Identify which cell holds the provided text, then report its (x, y) central coordinate. 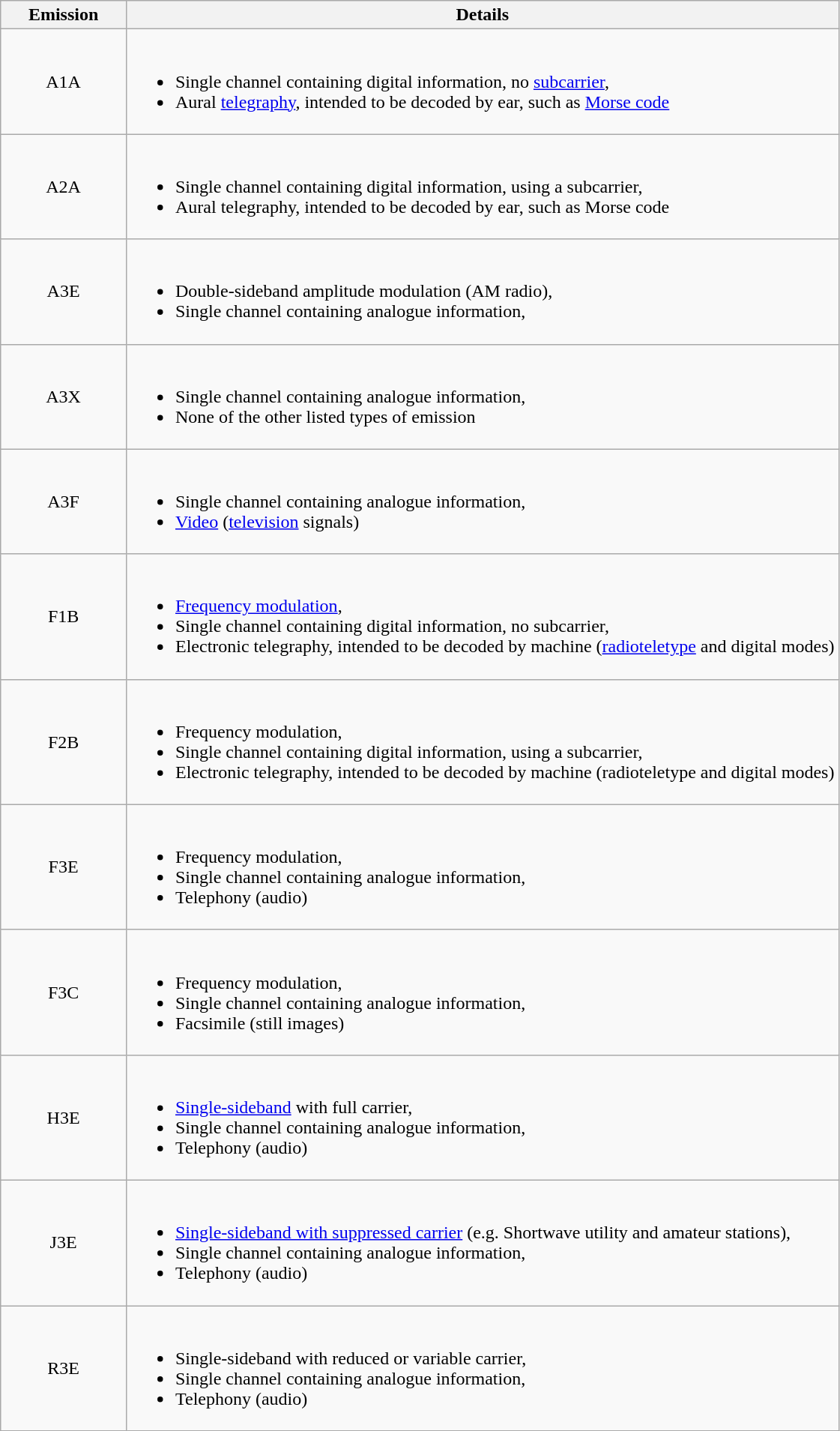
F1B (64, 616)
Double-sideband amplitude modulation (AM radio),Single channel containing analogue information, (483, 292)
J3E (64, 1243)
A2A (64, 187)
Frequency modulation,Single channel containing analogue information,Facsimile (still images) (483, 992)
H3E (64, 1117)
Single channel containing analogue information,Video (television signals) (483, 501)
Frequency modulation,Single channel containing analogue information,Telephony (audio) (483, 867)
F2B (64, 742)
A3X (64, 397)
F3E (64, 867)
Single-sideband with full carrier,Single channel containing analogue information,Telephony (audio) (483, 1117)
Emission (64, 15)
F3C (64, 992)
A3E (64, 292)
Single channel containing analogue information,None of the other listed types of emission (483, 397)
A1A (64, 82)
Single channel containing digital information, using a subcarrier,Aural telegraphy, intended to be decoded by ear, such as Morse code (483, 187)
R3E (64, 1369)
Details (483, 15)
Single channel containing digital information, no subcarrier,Aural telegraphy, intended to be decoded by ear, such as Morse code (483, 82)
Single-sideband with reduced or variable carrier,Single channel containing analogue information,Telephony (audio) (483, 1369)
A3F (64, 501)
